Return the (X, Y) coordinate for the center point of the cell that contains the specified text.  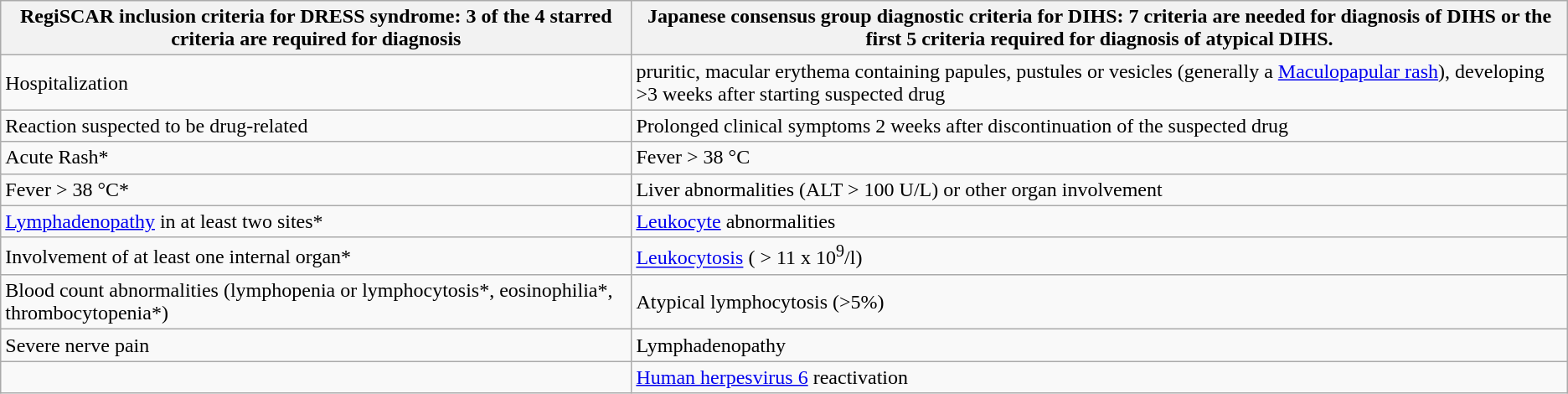
Fever > 38 °C (1099, 158)
Leukocytosis ( > 11 x 109/l) (1099, 257)
Atypical lymphocytosis (>5%) (1099, 302)
RegiSCAR inclusion criteria for DRESS syndrome: 3 of the 4 starred criteria are required for diagnosis (317, 29)
Acute Rash* (317, 158)
Severe nerve pain (317, 345)
Liver abnormalities (ALT > 100 U/L) or other organ involvement (1099, 189)
Lymphadenopathy in at least two sites* (317, 221)
Leukocyte abnormalities (1099, 221)
Involvement of at least one internal organ* (317, 257)
Prolonged clinical symptoms 2 weeks after discontinuation of the suspected drug (1099, 126)
Lymphadenopathy (1099, 345)
Fever > 38 °C* (317, 189)
Blood count abnormalities (lymphopenia or lymphocytosis*, eosinophilia*, thrombocytopenia*) (317, 302)
Hospitalization (317, 82)
Reaction suspected to be drug-related (317, 126)
Human herpesvirus 6 reactivation (1099, 377)
